Provide the [x, y] coordinate of the cell's center where the given text is located.  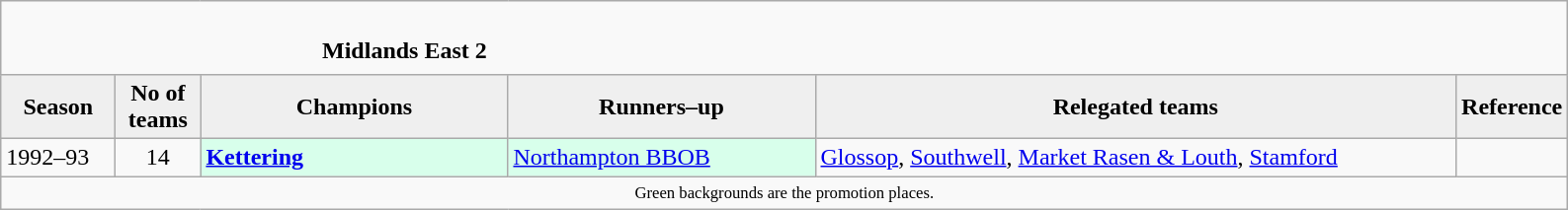
Green backgrounds are the promotion places. [784, 191]
Runners–up [662, 106]
14 [158, 157]
Glossop, Southwell, Market Rasen & Louth, Stamford [1136, 157]
No of teams [158, 106]
Relegated teams [1136, 106]
1992–93 [58, 157]
Northampton BBOB [662, 157]
Champions [354, 106]
Reference [1512, 106]
Kettering [354, 157]
Season [58, 106]
